Return [x, y] of the center of cell containing provided text 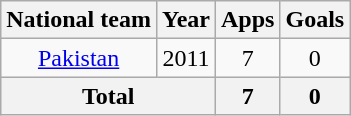
Pakistan [79, 58]
Goals [315, 20]
Total [108, 96]
Apps [248, 20]
National team [79, 20]
Year [186, 20]
2011 [186, 58]
